Provide the (X, Y) coordinate of the cell's center where the given text is located.  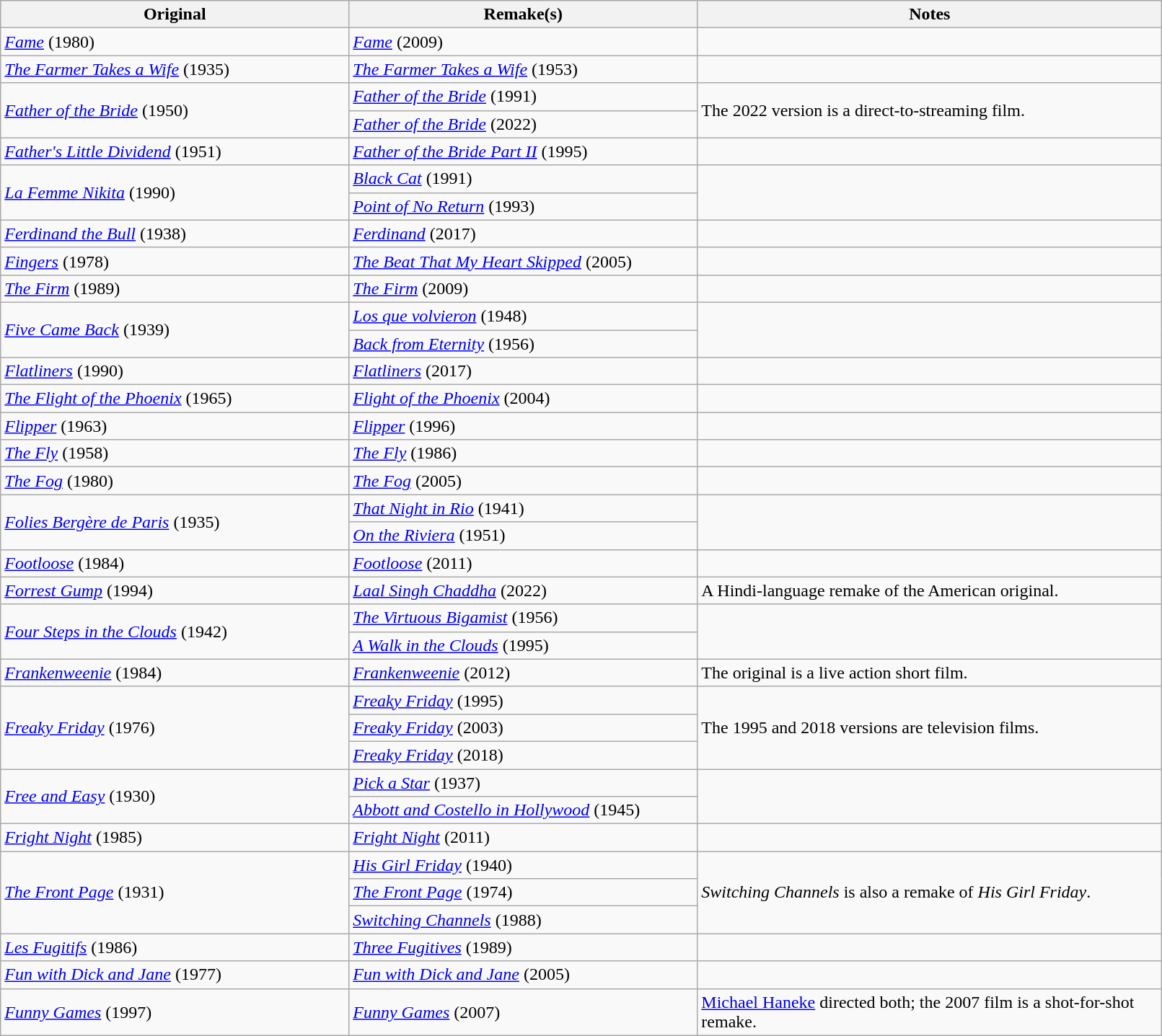
Flipper (1996) (524, 426)
Five Came Back (1939) (175, 329)
Los que volvieron (1948) (524, 316)
Father of the Bride (2022) (524, 124)
Flatliners (1990) (175, 371)
Three Fugitives (1989) (524, 947)
The 1995 and 2018 versions are television films. (930, 727)
Fun with Dick and Jane (1977) (175, 975)
Frankenweenie (2012) (524, 673)
Original (175, 14)
Point of No Return (1993) (524, 206)
Fame (2009) (524, 42)
Freaky Friday (1976) (175, 727)
Freaky Friday (2018) (524, 755)
A Hindi-language remake of the American original. (930, 590)
Freaky Friday (1995) (524, 700)
The Farmer Takes a Wife (1935) (175, 69)
Back from Eternity (1956) (524, 344)
La Femme Nikita (1990) (175, 192)
Switching Channels is also a remake of His Girl Friday. (930, 893)
The Fly (1986) (524, 453)
Ferdinand (2017) (524, 234)
Michael Haneke directed both; the 2007 film is a shot-for-shot remake. (930, 1012)
On the Riviera (1951) (524, 536)
The Firm (2009) (524, 288)
Flatliners (2017) (524, 371)
Fright Night (2011) (524, 838)
Free and Easy (1930) (175, 796)
Fun with Dick and Jane (2005) (524, 975)
Switching Channels (1988) (524, 920)
Fright Night (1985) (175, 838)
Footloose (1984) (175, 563)
Laal Singh Chaddha (2022) (524, 590)
Funny Games (2007) (524, 1012)
Folies Bergère de Paris (1935) (175, 522)
The original is a live action short film. (930, 673)
Father of the Bride (1991) (524, 97)
Remake(s) (524, 14)
Forrest Gump (1994) (175, 590)
A Walk in the Clouds (1995) (524, 645)
Abbott and Costello in Hollywood (1945) (524, 810)
The Virtuous Bigamist (1956) (524, 618)
Black Cat (1991) (524, 179)
The Fog (2005) (524, 481)
The Beat That My Heart Skipped (2005) (524, 261)
Fingers (1978) (175, 261)
Father's Little Dividend (1951) (175, 151)
The Firm (1989) (175, 288)
Les Fugitifs (1986) (175, 947)
Four Steps in the Clouds (1942) (175, 632)
The 2022 version is a direct-to-streaming film. (930, 110)
The Front Page (1974) (524, 893)
The Fog (1980) (175, 481)
Pick a Star (1937) (524, 782)
Notes (930, 14)
Frankenweenie (1984) (175, 673)
That Night in Rio (1941) (524, 508)
Father of the Bride (1950) (175, 110)
Footloose (2011) (524, 563)
His Girl Friday (1940) (524, 865)
The Flight of the Phoenix (1965) (175, 399)
Father of the Bride Part II (1995) (524, 151)
The Farmer Takes a Wife (1953) (524, 69)
Fame (1980) (175, 42)
Flipper (1963) (175, 426)
Freaky Friday (2003) (524, 727)
Flight of the Phoenix (2004) (524, 399)
Ferdinand the Bull (1938) (175, 234)
Funny Games (1997) (175, 1012)
The Front Page (1931) (175, 893)
The Fly (1958) (175, 453)
